Extract the [x, y] coordinate from the center of the cell holding the provided text.  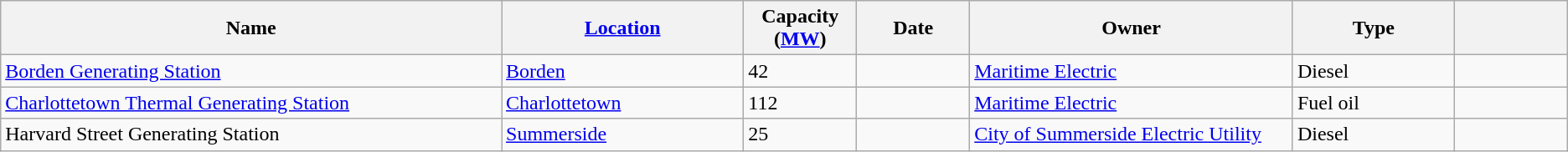
42 [801, 71]
Fuel oil [1374, 103]
Harvard Street Generating Station [251, 134]
Charlottetown [623, 103]
Capacity (MW) [801, 28]
Location [623, 28]
Charlottetown Thermal Generating Station [251, 103]
Date [913, 28]
112 [801, 103]
25 [801, 134]
Borden Generating Station [251, 71]
Owner [1132, 28]
Borden [623, 71]
City of Summerside Electric Utility [1132, 134]
Name [251, 28]
Type [1374, 28]
Summerside [623, 134]
